Provide the (x, y) coordinate of the cell's center where the given text is located.  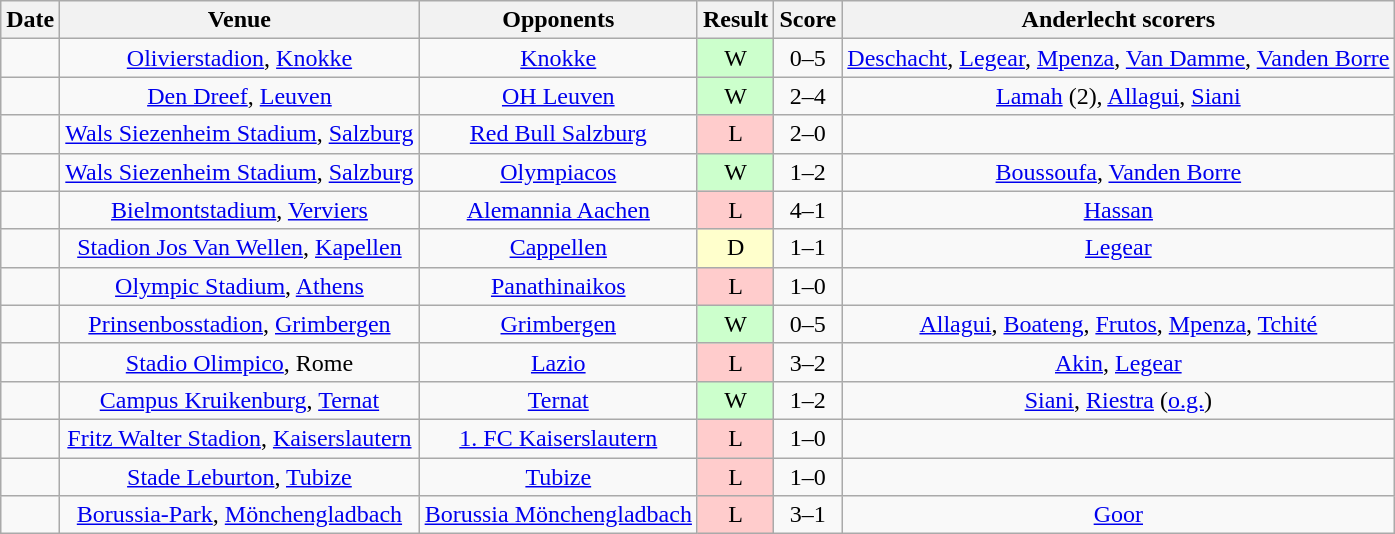
Campus Kruikenburg, Ternat (240, 400)
2–0 (808, 134)
Knokke (558, 58)
Opponents (558, 20)
4–1 (808, 210)
Olympiacos (558, 172)
Siani, Riestra (o.g.) (1118, 400)
Stadio Olimpico, Rome (240, 362)
Den Dreef, Leuven (240, 96)
Hassan (1118, 210)
Anderlecht scorers (1118, 20)
Boussoufa, Vanden Borre (1118, 172)
Result (735, 20)
3–2 (808, 362)
1. FC Kaiserslautern (558, 438)
Akin, Legear (1118, 362)
Cappellen (558, 248)
3–1 (808, 515)
1–1 (808, 248)
Ternat (558, 400)
Goor (1118, 515)
Lamah (2), Allagui, Siani (1118, 96)
Prinsenbosstadion, Grimbergen (240, 324)
Alemannia Aachen (558, 210)
Olympic Stadium, Athens (240, 286)
Stadion Jos Van Wellen, Kapellen (240, 248)
Bielmontstadium, Verviers (240, 210)
Deschacht, Legear, Mpenza, Van Damme, Vanden Borre (1118, 58)
Olivierstadion, Knokke (240, 58)
Score (808, 20)
Venue (240, 20)
Stade Leburton, Tubize (240, 477)
Date (30, 20)
Grimbergen (558, 324)
Fritz Walter Stadion, Kaiserslautern (240, 438)
Lazio (558, 362)
Allagui, Boateng, Frutos, Mpenza, Tchité (1118, 324)
Tubize (558, 477)
Legear (1118, 248)
2–4 (808, 96)
Borussia-Park, Mönchengladbach (240, 515)
Red Bull Salzburg (558, 134)
OH Leuven (558, 96)
D (735, 248)
Panathinaikos (558, 286)
Borussia Mönchengladbach (558, 515)
